Find where the given text appears and provide that cell's center as [x, y] coordinate. 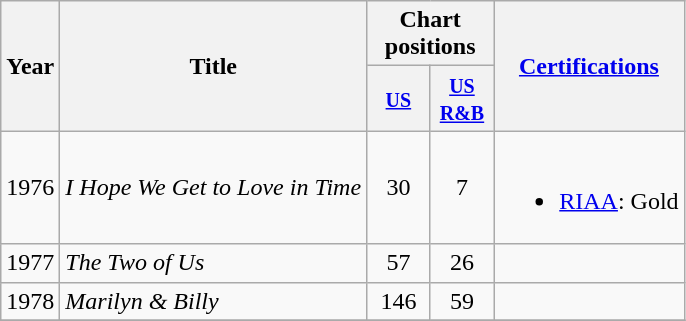
59 [462, 301]
RIAA: Gold [589, 188]
146 [399, 301]
Marilyn & Billy [214, 301]
26 [462, 263]
1976 [30, 188]
US R&B [462, 98]
Chart positions [430, 34]
Title [214, 66]
1977 [30, 263]
The Two of Us [214, 263]
Year [30, 66]
30 [399, 188]
I Hope We Get to Love in Time [214, 188]
Certifications [589, 66]
57 [399, 263]
1978 [30, 301]
US [399, 98]
7 [462, 188]
